Determine the (x, y) coordinate at the center of the cell enclosing the given text.  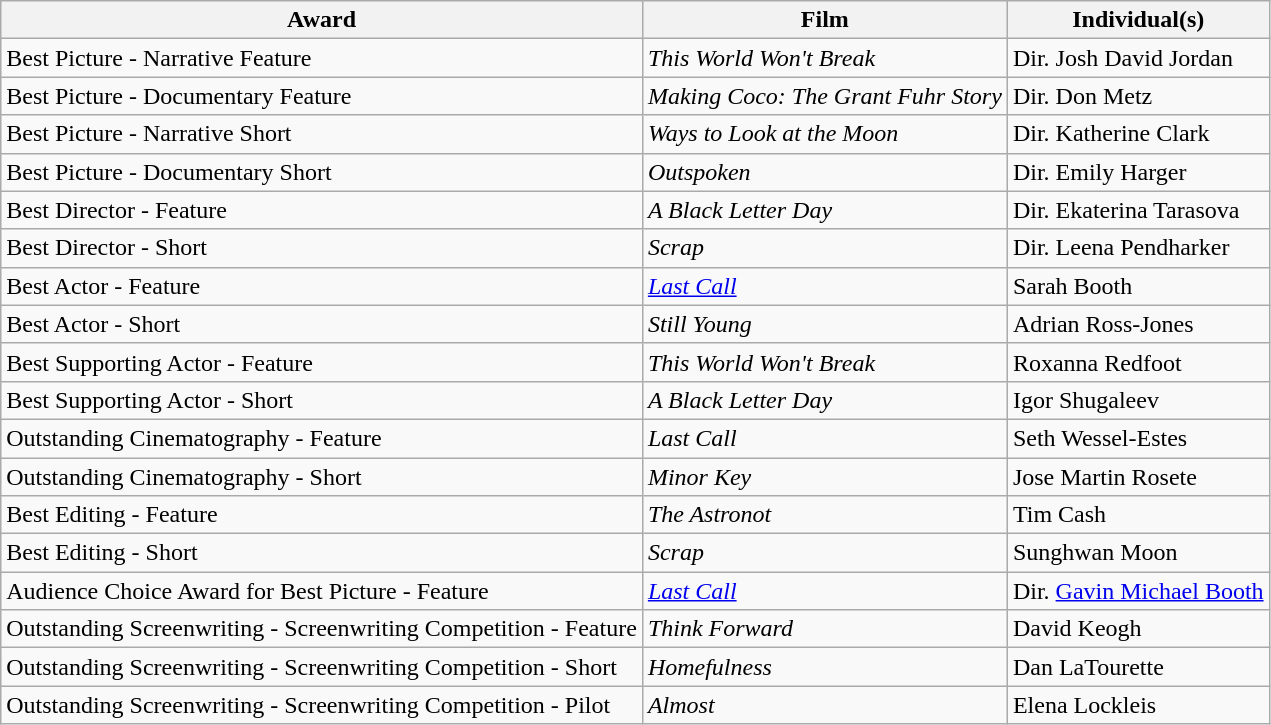
Best Director - Short (322, 248)
Best Supporting Actor - Short (322, 400)
Homefulness (824, 667)
Still Young (824, 324)
Best Picture - Documentary Short (322, 172)
Outstanding Cinematography - Feature (322, 438)
Best Picture - Documentary Feature (322, 96)
The Astronot (824, 515)
Minor Key (824, 477)
Jose Martin Rosete (1138, 477)
Outstanding Screenwriting - Screenwriting Competition - Feature (322, 629)
Sunghwan Moon (1138, 553)
Making Coco: The Grant Fuhr Story (824, 96)
Dir. Emily Harger (1138, 172)
Dir. Leena Pendharker (1138, 248)
Best Actor - Feature (322, 286)
Igor Shugaleev (1138, 400)
Adrian Ross-Jones (1138, 324)
Best Actor - Short (322, 324)
Outstanding Screenwriting - Screenwriting Competition - Pilot (322, 705)
Almost (824, 705)
Dir. Ekaterina Tarasova (1138, 210)
Ways to Look at the Moon (824, 134)
Roxanna Redfoot (1138, 362)
Outstanding Screenwriting - Screenwriting Competition - Short (322, 667)
Best Picture - Narrative Feature (322, 58)
Best Director - Feature (322, 210)
Elena Lockleis (1138, 705)
Best Picture - Narrative Short (322, 134)
Outstanding Cinematography - Short (322, 477)
David Keogh (1138, 629)
Award (322, 20)
Best Editing - Short (322, 553)
Best Supporting Actor - Feature (322, 362)
Best Editing - Feature (322, 515)
Individual(s) (1138, 20)
Dir. Josh David Jordan (1138, 58)
Dir. Gavin Michael Booth (1138, 591)
Audience Choice Award for Best Picture - Feature (322, 591)
Dir. Don Metz (1138, 96)
Tim Cash (1138, 515)
Outspoken (824, 172)
Dir. Katherine Clark (1138, 134)
Seth Wessel-Estes (1138, 438)
Dan LaTourette (1138, 667)
Film (824, 20)
Think Forward (824, 629)
Sarah Booth (1138, 286)
